Scan for the cell matching the given text and deliver its [X, Y] coordinate at center. 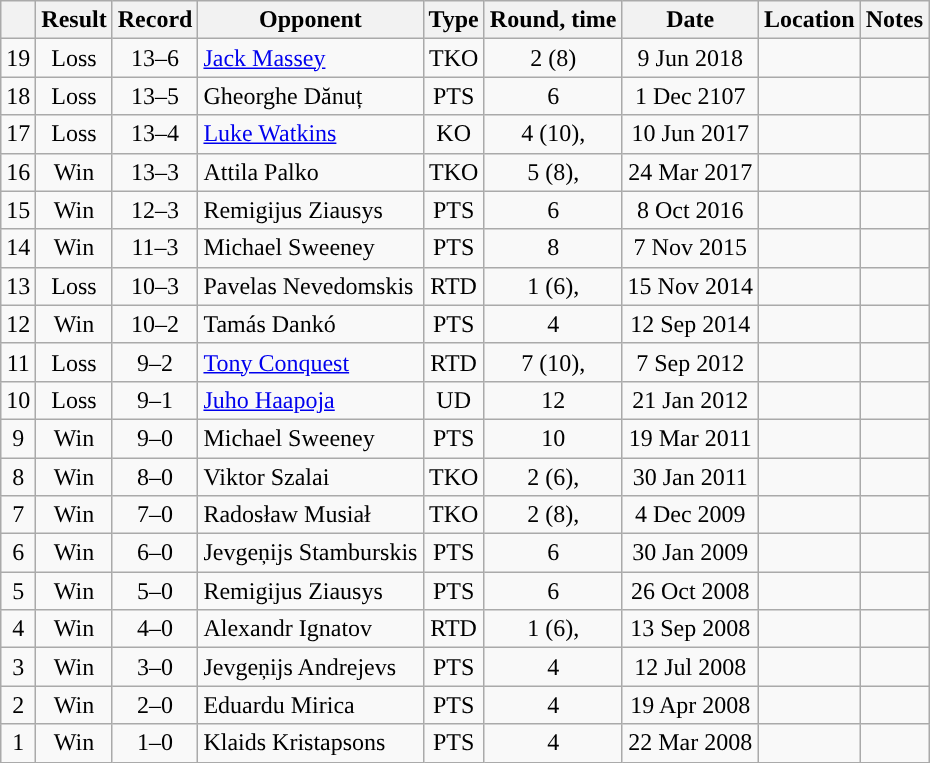
10–3 [155, 286]
Jack Massey [310, 58]
Notes [894, 20]
12–3 [155, 210]
8–0 [155, 477]
Eduardu Mirica [310, 705]
13–4 [155, 134]
12 Sep 2014 [690, 324]
4 (10), [553, 134]
9 [18, 438]
10 Jun 2017 [690, 134]
Record [155, 20]
13 Sep 2008 [690, 629]
2 (8) [553, 58]
1 Dec 2107 [690, 96]
22 Mar 2008 [690, 743]
15 [18, 210]
Luke Watkins [310, 134]
1 [18, 743]
5 (8), [553, 172]
Location [809, 20]
7 Sep 2012 [690, 362]
5–0 [155, 591]
9–0 [155, 438]
Date [690, 20]
9–1 [155, 400]
UD [454, 400]
30 Jan 2011 [690, 477]
7 [18, 515]
19 [18, 58]
Gheorghe Dănuț [310, 96]
Radosław Musiał [310, 515]
15 Nov 2014 [690, 286]
3–0 [155, 667]
Result [74, 20]
4–0 [155, 629]
Opponent [310, 20]
13–5 [155, 96]
Type [454, 20]
2 (6), [553, 477]
9 Jun 2018 [690, 58]
Klaids Kristapsons [310, 743]
16 [18, 172]
13–6 [155, 58]
Jevgeņijs Stamburskis [310, 553]
19 Apr 2008 [690, 705]
21 Jan 2012 [690, 400]
2 (8), [553, 515]
7 (10), [553, 362]
17 [18, 134]
14 [18, 248]
Round, time [553, 20]
Juho Haapoja [310, 400]
Attila Palko [310, 172]
4 Dec 2009 [690, 515]
8 Oct 2016 [690, 210]
KO [454, 134]
11 [18, 362]
5 [18, 591]
2 [18, 705]
10–2 [155, 324]
3 [18, 667]
Pavelas Nevedomskis [310, 286]
30 Jan 2009 [690, 553]
Viktor Szalai [310, 477]
Alexandr Ignatov [310, 629]
1–0 [155, 743]
13 [18, 286]
6–0 [155, 553]
Tony Conquest [310, 362]
19 Mar 2011 [690, 438]
7 Nov 2015 [690, 248]
Tamás Dankó [310, 324]
24 Mar 2017 [690, 172]
7–0 [155, 515]
11–3 [155, 248]
9–2 [155, 362]
2–0 [155, 705]
26 Oct 2008 [690, 591]
12 Jul 2008 [690, 667]
13–3 [155, 172]
18 [18, 96]
Jevgeņijs Andrejevs [310, 667]
